Pinpoint the cell where the given text exists, returning its (X, Y) midpoint coordinate. 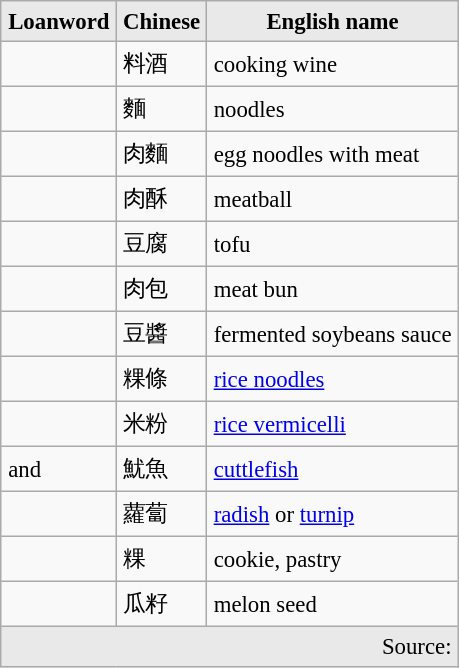
rice noodles (332, 378)
米粉 (162, 424)
豆醬 (162, 334)
麵 (162, 108)
Loanword (58, 21)
cooking wine (332, 64)
粿 (162, 558)
粿條 (162, 378)
豆腐 (162, 244)
肉包 (162, 288)
noodles (332, 108)
egg noodles with meat (332, 154)
蘿蔔 (162, 514)
melon seed (332, 604)
Chinese (162, 21)
瓜籽 (162, 604)
radish or turnip (332, 514)
meatball (332, 198)
and (58, 468)
English name (332, 21)
cuttlefish (332, 468)
料酒 (162, 64)
tofu (332, 244)
肉麵 (162, 154)
meat bun (332, 288)
cookie, pastry (332, 558)
Source: (230, 646)
魷魚 (162, 468)
肉酥 (162, 198)
rice vermicelli (332, 424)
fermented soybeans sauce (332, 334)
